Locate the cell with the specified text and output its [x, y] center coordinate. 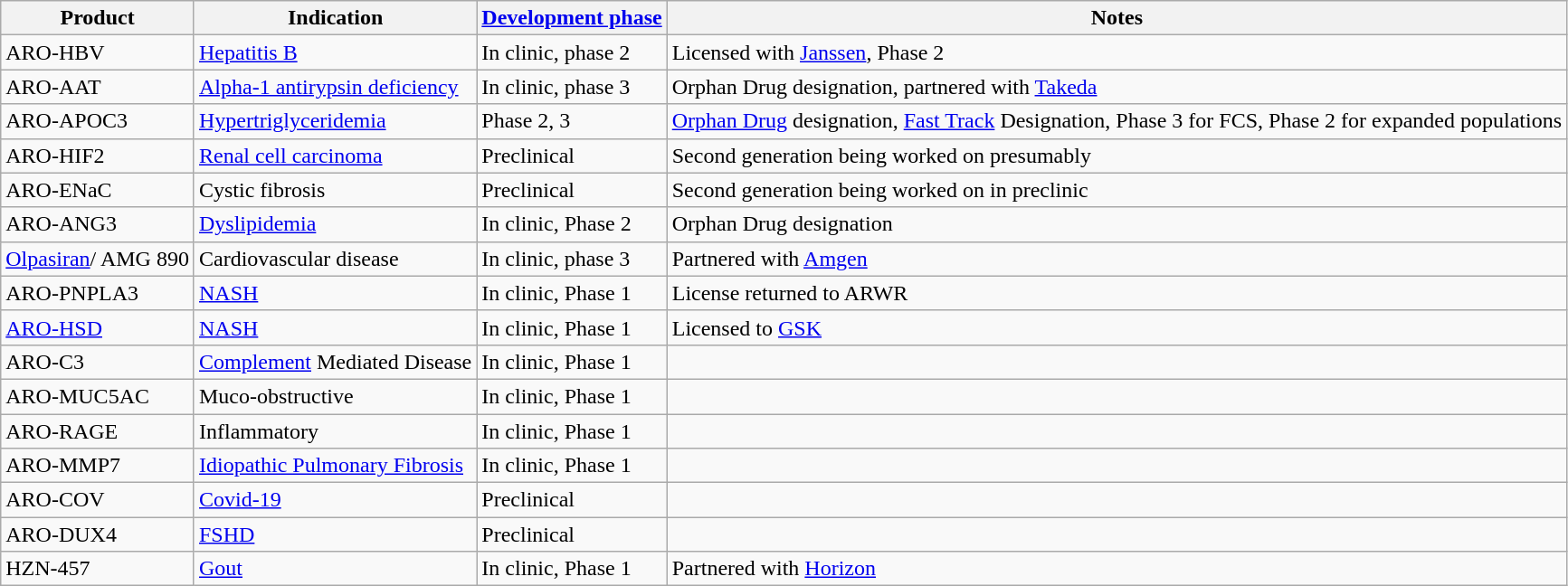
Covid-19 [335, 500]
Phase 2, 3 [572, 121]
Complement Mediated Disease [335, 362]
ARO-ANG3 [98, 224]
ARO-HIF2 [98, 156]
Idiopathic Pulmonary Fibrosis [335, 466]
Partnered with Amgen [1117, 259]
ARO-PNPLA3 [98, 293]
Notes [1117, 18]
Gout [335, 569]
Inflammatory [335, 431]
ARO-AAT [98, 87]
Muco-obstructive [335, 396]
Dyslipidemia [335, 224]
FSHD [335, 534]
ARO-MMP7 [98, 466]
In clinic, Phase 2 [572, 224]
Hepatitis B [335, 52]
Indication [335, 18]
Product [98, 18]
ARO-APOC3 [98, 121]
Cystic fibrosis [335, 190]
ARO-MUC5AC [98, 396]
Orphan Drug designation, Fast Track Designation, Phase 3 for FCS, Phase 2 for expanded populations [1117, 121]
Licensed to GSK [1117, 327]
ARO-HSD [98, 327]
Hypertriglyceridemia [335, 121]
Second generation being worked on in preclinic [1117, 190]
Partnered with Horizon [1117, 569]
ARO-DUX4 [98, 534]
ARO-HBV [98, 52]
HZN-457 [98, 569]
Orphan Drug designation [1117, 224]
ARO-ENaC [98, 190]
Second generation being worked on presumably [1117, 156]
Development phase [572, 18]
Alpha-1 antirypsin deficiency [335, 87]
Cardiovascular disease [335, 259]
ARO-C3 [98, 362]
In clinic, phase 2 [572, 52]
ARO-COV [98, 500]
License returned to ARWR [1117, 293]
Licensed with Janssen, Phase 2 [1117, 52]
ARO-RAGE [98, 431]
Orphan Drug designation, partnered with Takeda [1117, 87]
Olpasiran/ AMG 890 [98, 259]
Renal cell carcinoma [335, 156]
